From the cell containing the given text, extract its center point as [X, Y] coordinate. 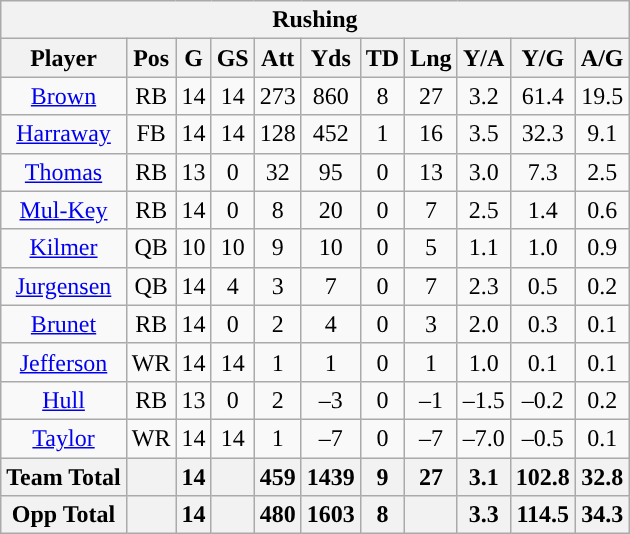
95 [330, 172]
7.3 [542, 172]
3.3 [484, 515]
–1 [431, 400]
860 [330, 96]
Kilmer [64, 248]
2.3 [484, 286]
3.2 [484, 96]
9.1 [602, 134]
–3 [330, 400]
Player [64, 58]
Hull [64, 400]
–7.0 [484, 438]
TD [382, 58]
Rushing [315, 20]
34.3 [602, 515]
459 [278, 477]
452 [330, 134]
Brown [64, 96]
Taylor [64, 438]
Mul-Key [64, 210]
1439 [330, 477]
5 [431, 248]
32.8 [602, 477]
Brunet [64, 324]
Y/G [542, 58]
0.3 [542, 324]
Team Total [64, 477]
GS [232, 58]
114.5 [542, 515]
61.4 [542, 96]
Lng [431, 58]
19.5 [602, 96]
0.5 [542, 286]
1603 [330, 515]
480 [278, 515]
Yds [330, 58]
1.1 [484, 248]
–0.2 [542, 400]
2.0 [484, 324]
–1.5 [484, 400]
Harraway [64, 134]
Y/A [484, 58]
–0.5 [542, 438]
128 [278, 134]
102.8 [542, 477]
1.4 [542, 210]
G [194, 58]
Thomas [64, 172]
32 [278, 172]
16 [431, 134]
273 [278, 96]
Pos [151, 58]
20 [330, 210]
3.0 [484, 172]
Jurgensen [64, 286]
Opp Total [64, 515]
FB [151, 134]
3.5 [484, 134]
Jefferson [64, 362]
3.1 [484, 477]
A/G [602, 58]
Att [278, 58]
0.6 [602, 210]
0.9 [602, 248]
32.3 [542, 134]
